For the text-containing cell, return its midpoint in [X, Y] coordinate format. 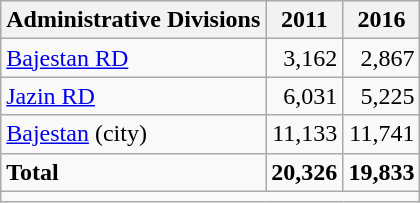
2,867 [382, 58]
3,162 [304, 58]
Bajestan RD [134, 58]
Administrative Divisions [134, 20]
5,225 [382, 96]
11,133 [304, 134]
11,741 [382, 134]
Total [134, 172]
2016 [382, 20]
19,833 [382, 172]
Jazin RD [134, 96]
20,326 [304, 172]
6,031 [304, 96]
Bajestan (city) [134, 134]
2011 [304, 20]
